Identify which cell holds the provided text, then report its (x, y) central coordinate. 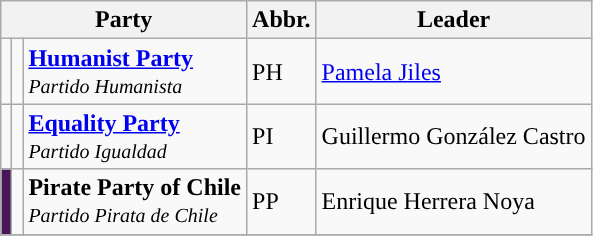
PP (282, 202)
Leader (454, 20)
Equality PartyPartido Igualdad (135, 136)
Humanist PartyPartido Humanista (135, 72)
Enrique Herrera Noya (454, 202)
Pirate Party of ChilePartido Pirata de Chile (135, 202)
Party (124, 20)
Pamela Jiles (454, 72)
PH (282, 72)
PI (282, 136)
Abbr. (282, 20)
Guillermo González Castro (454, 136)
